From the cell containing the given text, extract its center point as (x, y) coordinate. 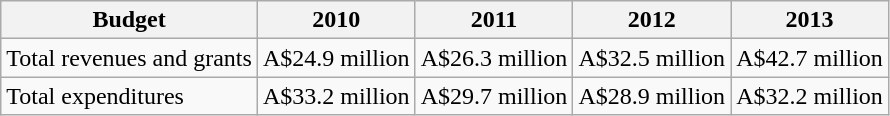
A$24.9 million (336, 58)
Total revenues and grants (130, 58)
A$28.9 million (652, 96)
A$29.7 million (494, 96)
A$26.3 million (494, 58)
2012 (652, 20)
A$33.2 million (336, 96)
2011 (494, 20)
2010 (336, 20)
2013 (810, 20)
A$32.5 million (652, 58)
Budget (130, 20)
A$42.7 million (810, 58)
Total expenditures (130, 96)
A$32.2 million (810, 96)
